Detect which cell encompasses the target text, then output its [x, y] center coordinate. 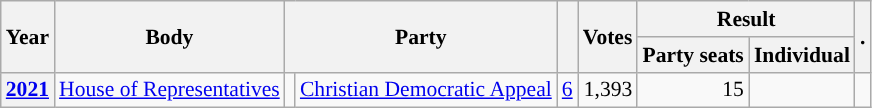
1,393 [608, 90]
Votes [608, 36]
Result [746, 19]
House of Representatives [170, 90]
. [863, 36]
Christian Democratic Appeal [426, 90]
Year [28, 36]
2021 [28, 90]
6 [568, 90]
15 [692, 90]
Party [421, 36]
Body [170, 36]
Individual [802, 55]
Party seats [692, 55]
